Search for the cell housing the specified text and yield its [X, Y] center coordinate. 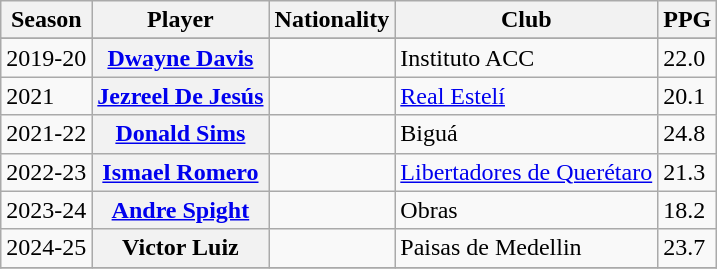
Nationality [332, 20]
24.8 [688, 134]
2019-20 [46, 58]
2022-23 [46, 172]
Instituto ACC [526, 58]
Andre Spight [180, 210]
Biguá [526, 134]
2021 [46, 96]
Real Estelí [526, 96]
2023-24 [46, 210]
18.2 [688, 210]
Ismael Romero [180, 172]
20.1 [688, 96]
Obras [526, 210]
2021-22 [46, 134]
Season [46, 20]
22.0 [688, 58]
Jezreel De Jesús [180, 96]
Club [526, 20]
21.3 [688, 172]
Donald Sims [180, 134]
Dwayne Davis [180, 58]
2024-25 [46, 248]
PPG [688, 20]
Victor Luiz [180, 248]
23.7 [688, 248]
Paisas de Medellin [526, 248]
Player [180, 20]
Libertadores de Querétaro [526, 172]
